Provide the [X, Y] coordinate of the cell's center where the given text is located.  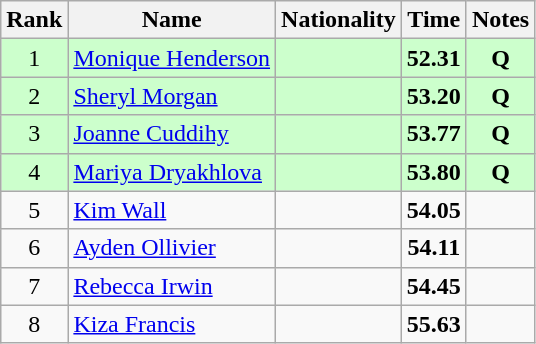
54.05 [434, 210]
53.20 [434, 96]
3 [34, 134]
Notes [500, 20]
Joanne Cuddihy [172, 134]
55.63 [434, 324]
Kim Wall [172, 210]
52.31 [434, 58]
Name [172, 20]
54.11 [434, 248]
54.45 [434, 286]
Rebecca Irwin [172, 286]
Mariya Dryakhlova [172, 172]
6 [34, 248]
8 [34, 324]
Sheryl Morgan [172, 96]
7 [34, 286]
5 [34, 210]
Ayden Ollivier [172, 248]
1 [34, 58]
Rank [34, 20]
53.80 [434, 172]
53.77 [434, 134]
4 [34, 172]
Time [434, 20]
Nationality [339, 20]
Kiza Francis [172, 324]
Monique Henderson [172, 58]
2 [34, 96]
